Output the (x, y) coordinate of the center of the cell containing the given text.  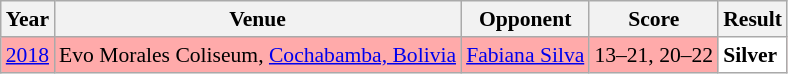
Opponent (525, 19)
Result (752, 19)
Score (654, 19)
13–21, 20–22 (654, 55)
Evo Morales Coliseum, Cochabamba, Bolivia (258, 55)
Year (28, 19)
Fabiana Silva (525, 55)
Silver (752, 55)
Venue (258, 19)
2018 (28, 55)
